Search for the cell housing the specified text and yield its [x, y] center coordinate. 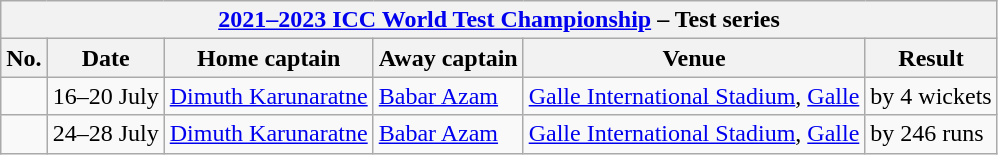
by 246 runs [931, 134]
Result [931, 58]
2021–2023 ICC World Test Championship – Test series [499, 20]
Home captain [268, 58]
Venue [694, 58]
Away captain [448, 58]
Date [106, 58]
No. [24, 58]
by 4 wickets [931, 96]
16–20 July [106, 96]
24–28 July [106, 134]
